Output the [x, y] coordinate of the center of the cell containing the given text.  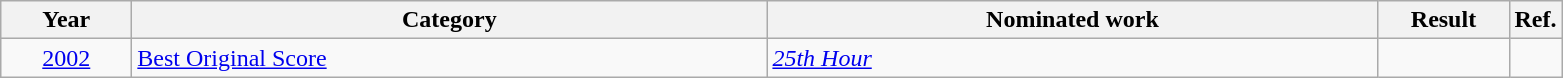
Nominated work [1072, 20]
Best Original Score [450, 58]
Year [66, 20]
Category [450, 20]
Ref. [1536, 20]
Result [1444, 20]
2002 [66, 58]
25th Hour [1072, 58]
